Locate the cell with the specified text and output its (x, y) center coordinate. 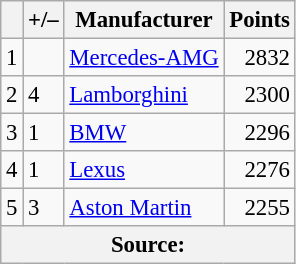
Source: (148, 245)
2 (12, 95)
Points (260, 20)
BMW (144, 133)
Lamborghini (144, 95)
2296 (260, 133)
2300 (260, 95)
2832 (260, 58)
5 (12, 208)
Aston Martin (144, 208)
Mercedes-AMG (144, 58)
2255 (260, 208)
Manufacturer (144, 20)
+/– (44, 20)
Lexus (144, 170)
2276 (260, 170)
